Find where the given text appears and provide that cell's center as [X, Y] coordinate. 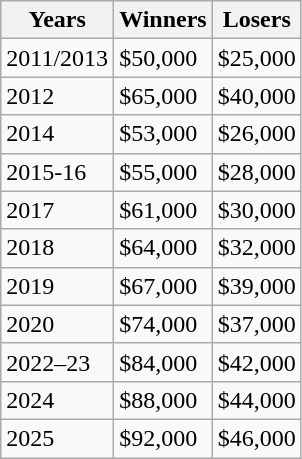
Winners [164, 20]
2025 [58, 438]
2011/2013 [58, 58]
$50,000 [164, 58]
$26,000 [256, 134]
$37,000 [256, 324]
$88,000 [164, 400]
$39,000 [256, 286]
Losers [256, 20]
$32,000 [256, 248]
$25,000 [256, 58]
$64,000 [164, 248]
2018 [58, 248]
$74,000 [164, 324]
$67,000 [164, 286]
$42,000 [256, 362]
2017 [58, 210]
$65,000 [164, 96]
$30,000 [256, 210]
$55,000 [164, 172]
$28,000 [256, 172]
2020 [58, 324]
$92,000 [164, 438]
2012 [58, 96]
2019 [58, 286]
Years [58, 20]
2015-16 [58, 172]
$61,000 [164, 210]
$53,000 [164, 134]
2022–23 [58, 362]
$44,000 [256, 400]
$84,000 [164, 362]
2024 [58, 400]
$40,000 [256, 96]
$46,000 [256, 438]
2014 [58, 134]
